Find where the given text appears and provide that cell's center as [X, Y] coordinate. 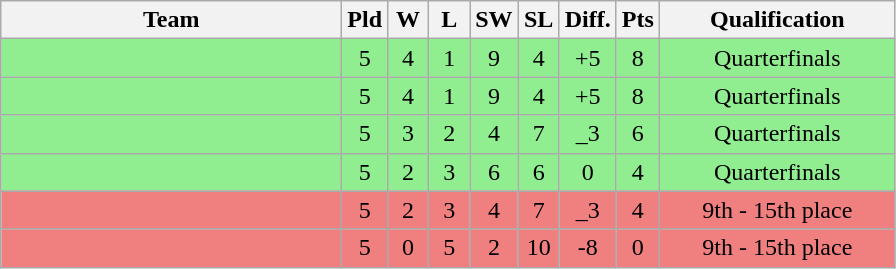
Pld [365, 20]
SW [494, 20]
Qualification [777, 20]
Pts [638, 20]
Team [172, 20]
SL [538, 20]
-8 [588, 248]
L [450, 20]
Diff. [588, 20]
W [408, 20]
10 [538, 248]
